Extract the [X, Y] coordinate from the center of the cell holding the provided text.  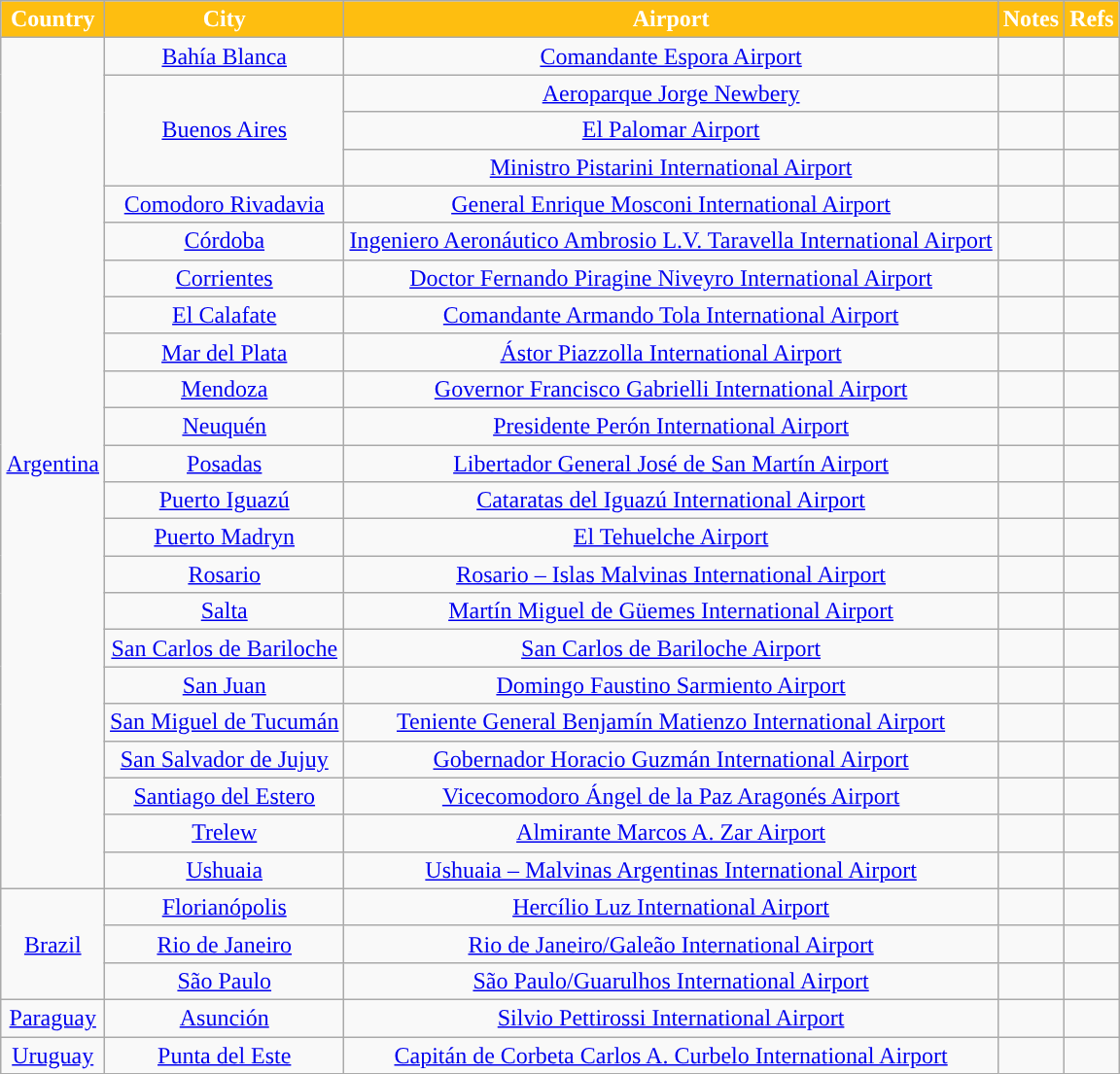
Mendoza [225, 389]
Country [52, 19]
Rosario [225, 574]
Almirante Marcos A. Zar Airport [671, 833]
Governor Francisco Gabrielli International Airport [671, 389]
Ushuaia [225, 870]
San Salvador de Jujuy [225, 759]
San Juan [225, 685]
Brazil [52, 944]
Martín Miguel de Güemes International Airport [671, 611]
Uruguay [52, 1055]
Doctor Fernando Piragine Niveyro International Airport [671, 278]
Vicecomodoro Ángel de la Paz Aragonés Airport [671, 796]
El Tehuelche Airport [671, 537]
Rio de Janeiro/Galeão International Airport [671, 944]
Notes [1031, 19]
Bahía Blanca [225, 56]
Punta del Este [225, 1055]
Hercílio Luz International Airport [671, 907]
Buenos Aires [225, 130]
San Carlos de Bariloche Airport [671, 648]
Trelew [225, 833]
Rio de Janeiro [225, 944]
Silvio Pettirossi International Airport [671, 1018]
Asunción [225, 1018]
Ushuaia – Malvinas Argentinas International Airport [671, 870]
Mar del Plata [225, 352]
City [225, 19]
Rosario – Islas Malvinas International Airport [671, 574]
Presidente Perón International Airport [671, 426]
Neuquén [225, 426]
Teniente General Benjamín Matienzo International Airport [671, 722]
São Paulo [225, 981]
Florianópolis [225, 907]
Santiago del Estero [225, 796]
San Miguel de Tucumán [225, 722]
Cataratas del Iguazú International Airport [671, 501]
Ministro Pistarini International Airport [671, 167]
Ástor Piazzolla International Airport [671, 352]
Posadas [225, 464]
El Palomar Airport [671, 130]
Domingo Faustino Sarmiento Airport [671, 685]
General Enrique Mosconi International Airport [671, 204]
Corrientes [225, 278]
Salta [225, 611]
Puerto Madryn [225, 537]
Puerto Iguazú [225, 501]
Airport [671, 19]
San Carlos de Bariloche [225, 648]
Comandante Armando Tola International Airport [671, 315]
Argentina [52, 463]
Paraguay [52, 1018]
Comandante Espora Airport [671, 56]
Comodoro Rivadavia [225, 204]
Libertador General José de San Martín Airport [671, 464]
Capitán de Corbeta Carlos A. Curbelo International Airport [671, 1055]
Ingeniero Aeronáutico Ambrosio L.V. Taravella International Airport [671, 241]
Córdoba [225, 241]
El Calafate [225, 315]
São Paulo/Guarulhos International Airport [671, 981]
Refs [1092, 19]
Aeroparque Jorge Newbery [671, 93]
Gobernador Horacio Guzmán International Airport [671, 759]
